Find where the given text appears and provide that cell's center as (X, Y) coordinate. 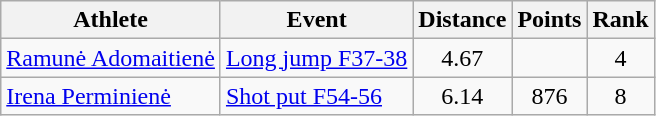
Shot put F54-56 (316, 96)
Irena Perminienė (111, 96)
Long jump F37-38 (316, 58)
6.14 (462, 96)
Distance (462, 20)
Points (550, 20)
Ramunė Adomaitienė (111, 58)
4 (620, 58)
876 (550, 96)
Athlete (111, 20)
8 (620, 96)
4.67 (462, 58)
Event (316, 20)
Rank (620, 20)
